Search for the cell housing the specified text and yield its (x, y) center coordinate. 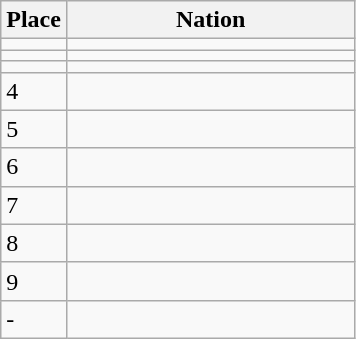
8 (34, 243)
7 (34, 205)
Place (34, 20)
5 (34, 129)
6 (34, 167)
Nation (210, 20)
9 (34, 281)
4 (34, 91)
- (34, 319)
